Return (x, y) of the center of cell containing provided text 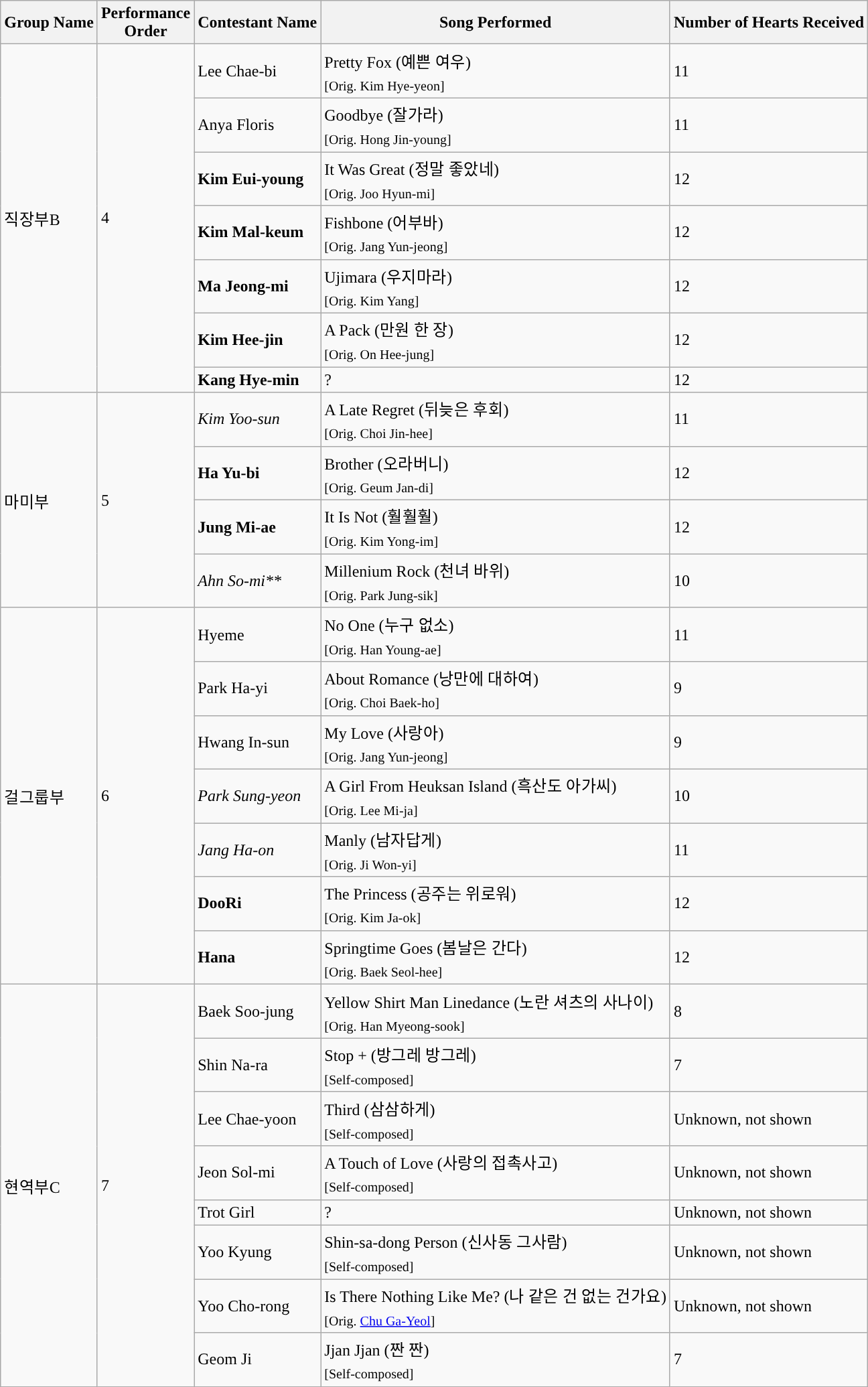
4 (145, 218)
Song Performed (496, 23)
Kim Yoo-sun (257, 419)
Yoo Cho-rong (257, 1306)
Park Sung-yeon (257, 796)
Third (삼삼하게)[Self-composed] (496, 1118)
Kim Mal-keum (257, 232)
Is There Nothing Like Me? (나 같은 건 없는 건가요)[Orig. Chu Ga-Yeol] (496, 1306)
Kang Hye-min (257, 380)
Jeon Sol-mi (257, 1173)
Fishbone (어부바)[Orig. Jang Yun-jeong] (496, 232)
A Pack (만원 한 장)[Orig. On Hee-jung] (496, 340)
A Touch of Love (사랑의 접촉사고)[Self-composed] (496, 1173)
Kim Hee-jin (257, 340)
Jjan Jjan (짠 짠)[Self-composed] (496, 1360)
A Late Regret (뒤늦은 후회)[Orig. Choi Jin-hee] (496, 419)
Jung Mi-ae (257, 527)
Yoo Kyung (257, 1252)
PerformanceOrder (145, 23)
Group Name (50, 23)
Park Ha-yi (257, 688)
8 (769, 1011)
직장부B (50, 218)
No One (누구 없소)[Orig. Han Young-ae] (496, 634)
Baek Soo-jung (257, 1011)
5 (145, 500)
걸그룹부 (50, 796)
Pretty Fox (예쁜 여우)[Orig. Kim Hye-yeon] (496, 71)
About Romance (낭만에 대하여)[Orig. Choi Baek-ho] (496, 688)
My Love (사랑아)[Orig. Jang Yun-jeong] (496, 742)
Stop + (방그레 방그레)[Self-composed] (496, 1065)
Hana (257, 957)
Springtime Goes (봄날은 간다)[Orig. Baek Seol-hee] (496, 957)
Ahn So-mi** (257, 581)
DooRi (257, 903)
Anya Floris (257, 125)
Shin Na-ra (257, 1065)
Hyeme (257, 634)
마미부 (50, 500)
Yellow Shirt Man Linedance (노란 셔츠의 사나이)[Orig. Han Myeong-sook] (496, 1011)
6 (145, 796)
It Is Not (훨훨훨)[Orig. Kim Yong-im] (496, 527)
Lee Chae-bi (257, 71)
Millenium Rock (천녀 바위)[Orig. Park Jung-sik] (496, 581)
Hwang In-sun (257, 742)
Kim Eui-young (257, 178)
Contestant Name (257, 23)
Goodbye (잘가라)[Orig. Hong Jin-young] (496, 125)
Jang Ha-on (257, 850)
Manly (남자답게)[Orig. Ji Won-yi] (496, 850)
Trot Girl (257, 1212)
Ujimara (우지마라)[Orig. Kim Yang] (496, 286)
It Was Great (정말 좋았네)[Orig. Joo Hyun-mi] (496, 178)
Ha Yu-bi (257, 473)
Geom Ji (257, 1360)
현역부C (50, 1185)
Ma Jeong-mi (257, 286)
Lee Chae-yoon (257, 1118)
Shin-sa-dong Person (신사동 그사람)[Self-composed] (496, 1252)
A Girl From Heuksan Island (흑산도 아가씨)[Orig. Lee Mi-ja] (496, 796)
Number of Hearts Received (769, 23)
Brother (오라버니)[Orig. Geum Jan-di] (496, 473)
The Princess (공주는 위로워)[Orig. Kim Ja-ok] (496, 903)
